From the cell containing the given text, extract its center point as (X, Y) coordinate. 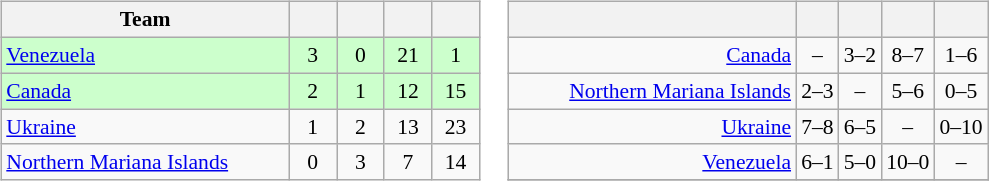
7–8 (818, 127)
Team (145, 20)
6–1 (818, 162)
23 (456, 127)
7 (408, 162)
1–6 (960, 55)
3–2 (860, 55)
21 (408, 55)
13 (408, 127)
5–0 (860, 162)
0–10 (960, 127)
12 (408, 91)
0–5 (960, 91)
8–7 (908, 55)
6–5 (860, 127)
14 (456, 162)
10–0 (908, 162)
5–6 (908, 91)
2–3 (818, 91)
15 (456, 91)
